Find where the given text appears and provide that cell's center as [x, y] coordinate. 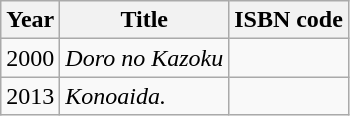
Year [30, 20]
Title [144, 20]
Doro no Kazoku [144, 58]
2000 [30, 58]
2013 [30, 96]
Konoaida. [144, 96]
ISBN code [289, 20]
